For the text-containing cell, return its midpoint in [X, Y] coordinate format. 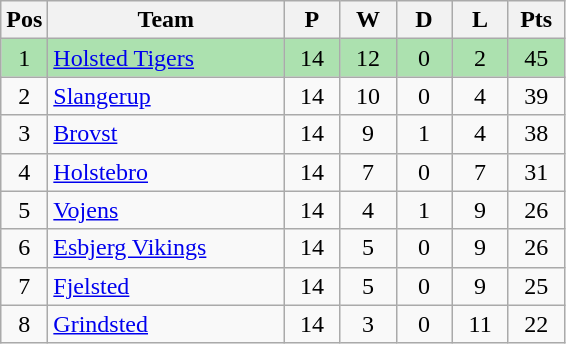
Holstebro [166, 172]
10 [368, 96]
Team [166, 20]
Pts [536, 20]
6 [24, 248]
Fjelsted [166, 286]
31 [536, 172]
8 [24, 324]
D [424, 20]
W [368, 20]
22 [536, 324]
Esbjerg Vikings [166, 248]
Slangerup [166, 96]
Grindsted [166, 324]
25 [536, 286]
L [480, 20]
45 [536, 58]
Pos [24, 20]
Vojens [166, 210]
Brovst [166, 134]
39 [536, 96]
38 [536, 134]
11 [480, 324]
Holsted Tigers [166, 58]
12 [368, 58]
P [312, 20]
